Pinpoint the cell where the given text exists, returning its (x, y) midpoint coordinate. 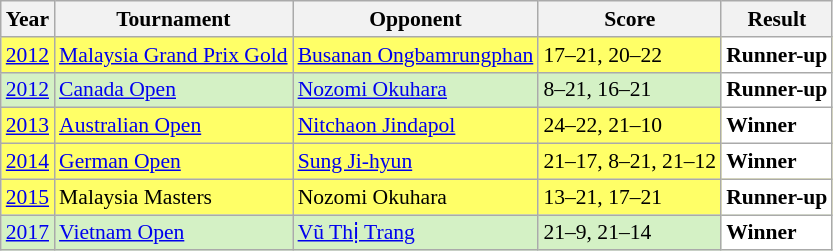
24–22, 21–10 (630, 126)
17–21, 20–22 (630, 55)
21–17, 8–21, 21–12 (630, 162)
Sung Ji-hyun (416, 162)
Nitchaon Jindapol (416, 126)
Malaysia Grand Prix Gold (174, 55)
Score (630, 19)
Result (776, 19)
2014 (28, 162)
Canada Open (174, 90)
2017 (28, 233)
Busanan Ongbamrungphan (416, 55)
8–21, 16–21 (630, 90)
Year (28, 19)
Australian Open (174, 126)
2013 (28, 126)
Vũ Thị Trang (416, 233)
13–21, 17–21 (630, 197)
Tournament (174, 19)
Malaysia Masters (174, 197)
Opponent (416, 19)
21–9, 21–14 (630, 233)
Vietnam Open (174, 233)
German Open (174, 162)
2015 (28, 197)
